Scan for the cell matching the given text and deliver its [X, Y] coordinate at center. 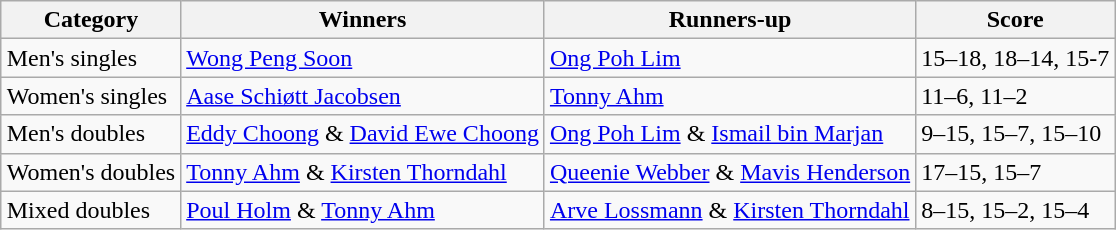
Eddy Choong & David Ewe Choong [363, 134]
Poul Holm & Tonny Ahm [363, 210]
Women's doubles [90, 172]
Women's singles [90, 96]
Ong Poh Lim [730, 58]
Aase Schiøtt Jacobsen [363, 96]
Tonny Ahm [730, 96]
9–15, 15–7, 15–10 [1016, 134]
Men's doubles [90, 134]
8–15, 15–2, 15–4 [1016, 210]
Arve Lossmann & Kirsten Thorndahl [730, 210]
11–6, 11–2 [1016, 96]
17–15, 15–7 [1016, 172]
Tonny Ahm & Kirsten Thorndahl [363, 172]
Category [90, 20]
Ong Poh Lim & Ismail bin Marjan [730, 134]
Wong Peng Soon [363, 58]
Queenie Webber & Mavis Henderson [730, 172]
Score [1016, 20]
Winners [363, 20]
15–18, 18–14, 15-7 [1016, 58]
Men's singles [90, 58]
Mixed doubles [90, 210]
Runners-up [730, 20]
